Return [X, Y] of the center of cell containing provided text 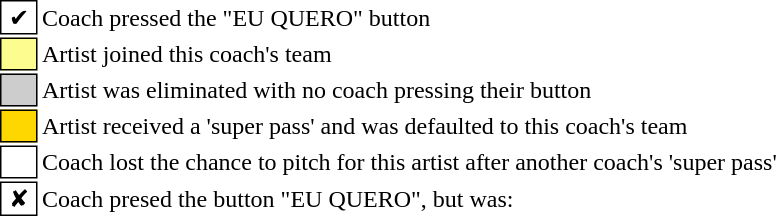
✔ [19, 17]
✘ [19, 199]
